Determine the (x, y) coordinate at the center of the cell enclosing the given text.  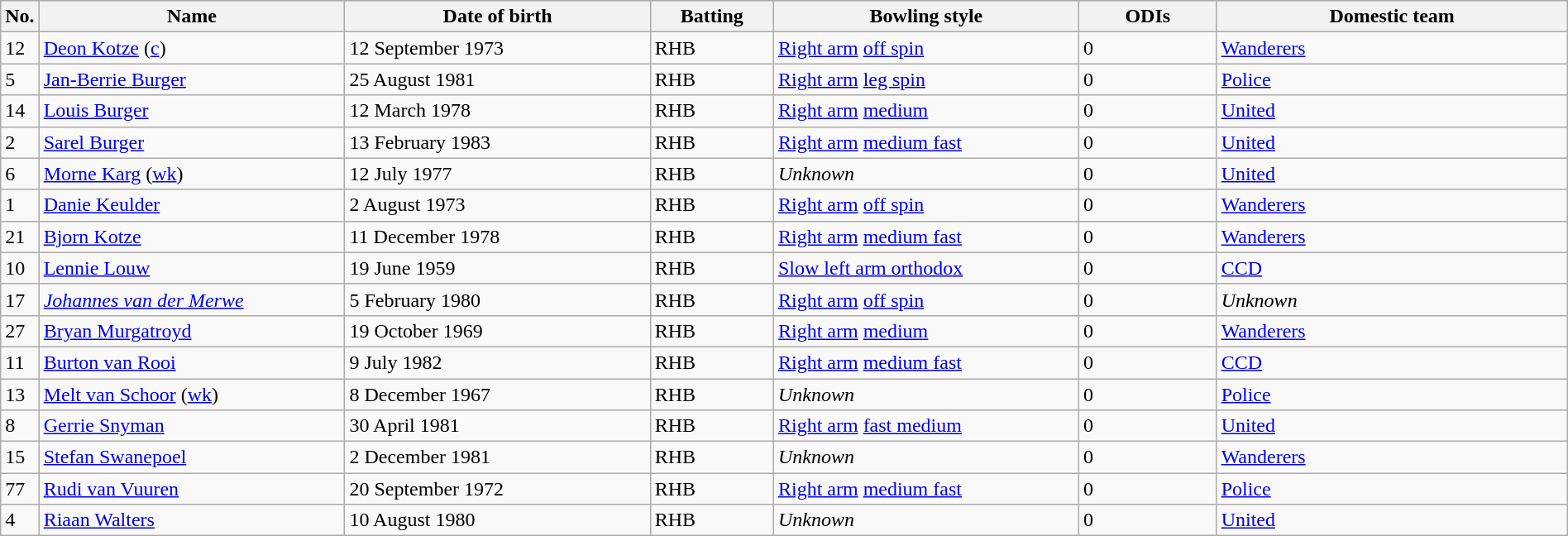
13 (20, 395)
Melt van Schoor (wk) (192, 395)
12 July 1977 (498, 174)
Bowling style (926, 17)
Lennie Louw (192, 268)
Stefan Swanepoel (192, 457)
21 (20, 237)
2 August 1973 (498, 205)
Bryan Murgatroyd (192, 331)
13 February 1983 (498, 142)
Batting (711, 17)
8 (20, 426)
No. (20, 17)
12 (20, 48)
Riaan Walters (192, 520)
11 December 1978 (498, 237)
Domestic team (1392, 17)
9 July 1982 (498, 362)
17 (20, 299)
2 (20, 142)
Danie Keulder (192, 205)
ODIs (1148, 17)
19 June 1959 (498, 268)
15 (20, 457)
20 September 1972 (498, 489)
8 December 1967 (498, 395)
1 (20, 205)
30 April 1981 (498, 426)
10 (20, 268)
Right arm leg spin (926, 79)
Slow left arm orthodox (926, 268)
2 December 1981 (498, 457)
6 (20, 174)
Bjorn Kotze (192, 237)
10 August 1980 (498, 520)
Rudi van Vuuren (192, 489)
77 (20, 489)
11 (20, 362)
Date of birth (498, 17)
12 September 1973 (498, 48)
Johannes van der Merwe (192, 299)
25 August 1981 (498, 79)
Gerrie Snyman (192, 426)
19 October 1969 (498, 331)
Name (192, 17)
Sarel Burger (192, 142)
4 (20, 520)
27 (20, 331)
12 March 1978 (498, 111)
Jan-Berrie Burger (192, 79)
5 February 1980 (498, 299)
14 (20, 111)
5 (20, 79)
Louis Burger (192, 111)
Deon Kotze (c) (192, 48)
Burton van Rooi (192, 362)
Right arm fast medium (926, 426)
Morne Karg (wk) (192, 174)
